Return [x, y] of the center of cell containing provided text 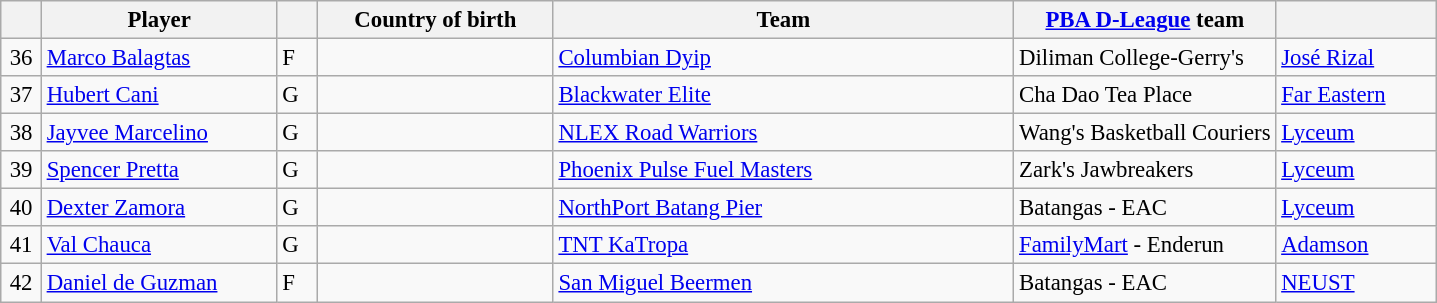
Columbian Dyip [784, 58]
Diliman College-Gerry's [1145, 58]
42 [22, 283]
37 [22, 95]
36 [22, 58]
Dexter Zamora [159, 208]
Cha Dao Tea Place [1145, 95]
Far Eastern [1356, 95]
Marco Balagtas [159, 58]
40 [22, 208]
Country of birth [436, 20]
Team [784, 20]
41 [22, 245]
San Miguel Beermen [784, 283]
PBA D-League team [1145, 20]
NEUST [1356, 283]
Blackwater Elite [784, 95]
Phoenix Pulse Fuel Masters [784, 170]
TNT KaTropa [784, 245]
39 [22, 170]
José Rizal [1356, 58]
Jayvee Marcelino [159, 133]
FamilyMart - Enderun [1145, 245]
Hubert Cani [159, 95]
Adamson [1356, 245]
Val Chauca [159, 245]
38 [22, 133]
Zark's Jawbreakers [1145, 170]
Spencer Pretta [159, 170]
NorthPort Batang Pier [784, 208]
NLEX Road Warriors [784, 133]
Wang's Basketball Couriers [1145, 133]
Player [159, 20]
Daniel de Guzman [159, 283]
